Pinpoint the cell where the given text exists, returning its (x, y) midpoint coordinate. 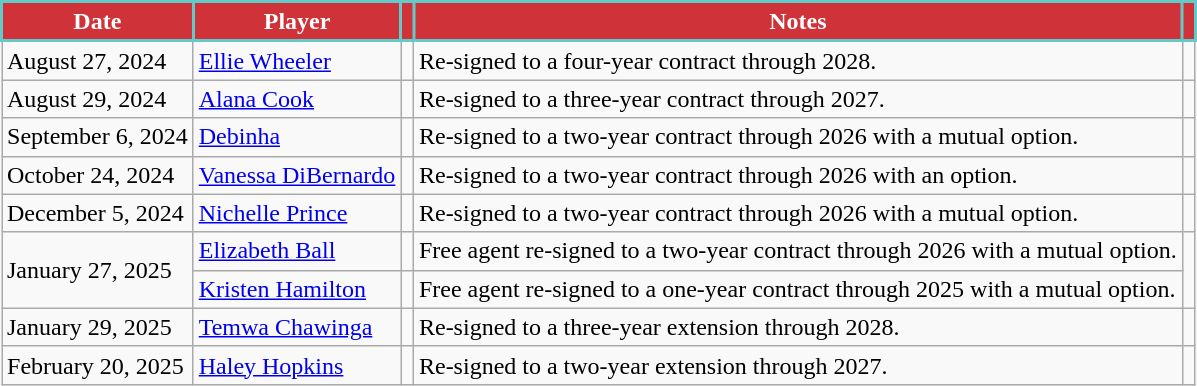
Re-signed to a two-year extension through 2027. (798, 365)
Kristen Hamilton (297, 289)
January 29, 2025 (98, 327)
Notes (798, 22)
January 27, 2025 (98, 270)
August 27, 2024 (98, 60)
September 6, 2024 (98, 137)
Alana Cook (297, 99)
Temwa Chawinga (297, 327)
December 5, 2024 (98, 213)
Re-signed to a four-year contract through 2028. (798, 60)
Haley Hopkins (297, 365)
Date (98, 22)
Debinha (297, 137)
February 20, 2025 (98, 365)
October 24, 2024 (98, 175)
Player (297, 22)
Free agent re-signed to a two-year contract through 2026 with a mutual option. (798, 251)
Re-signed to a three-year contract through 2027. (798, 99)
Re-signed to a three-year extension through 2028. (798, 327)
Vanessa DiBernardo (297, 175)
Elizabeth Ball (297, 251)
Ellie Wheeler (297, 60)
Re-signed to a two-year contract through 2026 with an option. (798, 175)
Free agent re-signed to a one-year contract through 2025 with a mutual option. (798, 289)
Nichelle Prince (297, 213)
August 29, 2024 (98, 99)
